Return [X, Y] of the center of cell containing provided text 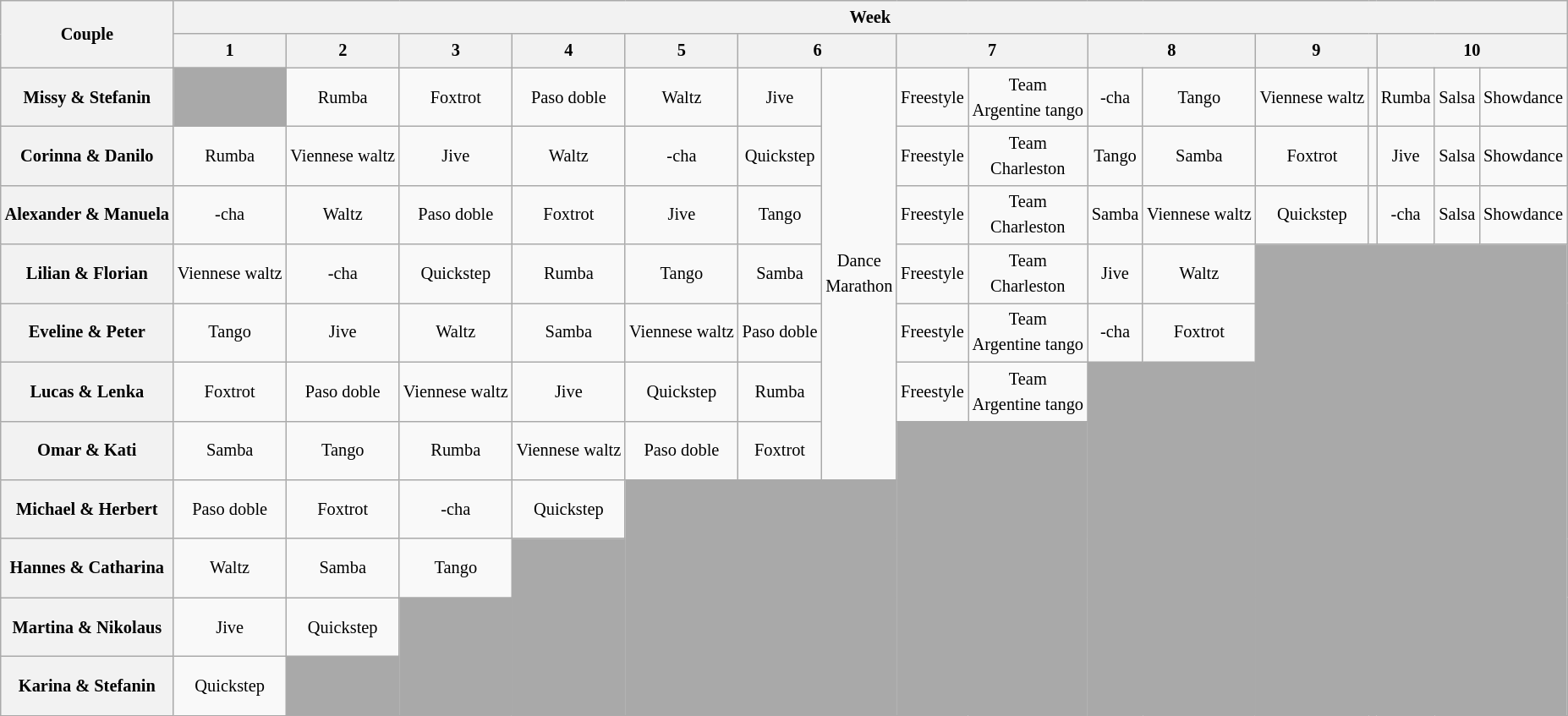
Karina & Stefanin [87, 686]
Lilian & Florian [87, 274]
Lucas & Lenka [87, 391]
10 [1472, 51]
4 [569, 51]
Week [870, 17]
1 [230, 51]
Martina & Nikolaus [87, 627]
3 [456, 51]
9 [1316, 51]
6 [818, 51]
Couple [87, 34]
8 [1172, 51]
Corinna & Danilo [87, 156]
Omar & Kati [87, 451]
Alexander & Manuela [87, 215]
5 [682, 51]
Missy & Stefanin [87, 97]
Hannes & Catharina [87, 568]
2 [343, 51]
DanceMarathon [859, 274]
7 [992, 51]
Eveline & Peter [87, 332]
Michael & Herbert [87, 509]
